Return the (x, y) coordinate for the center point of the cell that contains the specified text.  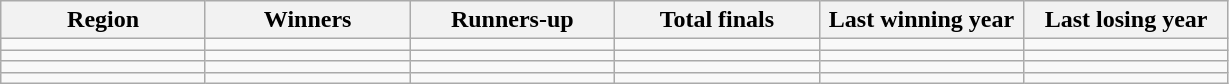
Winners (308, 20)
Runners-up (512, 20)
Last losing year (1126, 20)
Last winning year (922, 20)
Total finals (718, 20)
Region (104, 20)
